Provide the (X, Y) coordinate of the cell's center where the given text is located.  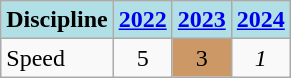
2023 (202, 20)
1 (260, 58)
2024 (260, 20)
3 (202, 58)
Speed (57, 58)
2022 (142, 20)
Discipline (57, 20)
5 (142, 58)
